Search for the cell housing the specified text and yield its [x, y] center coordinate. 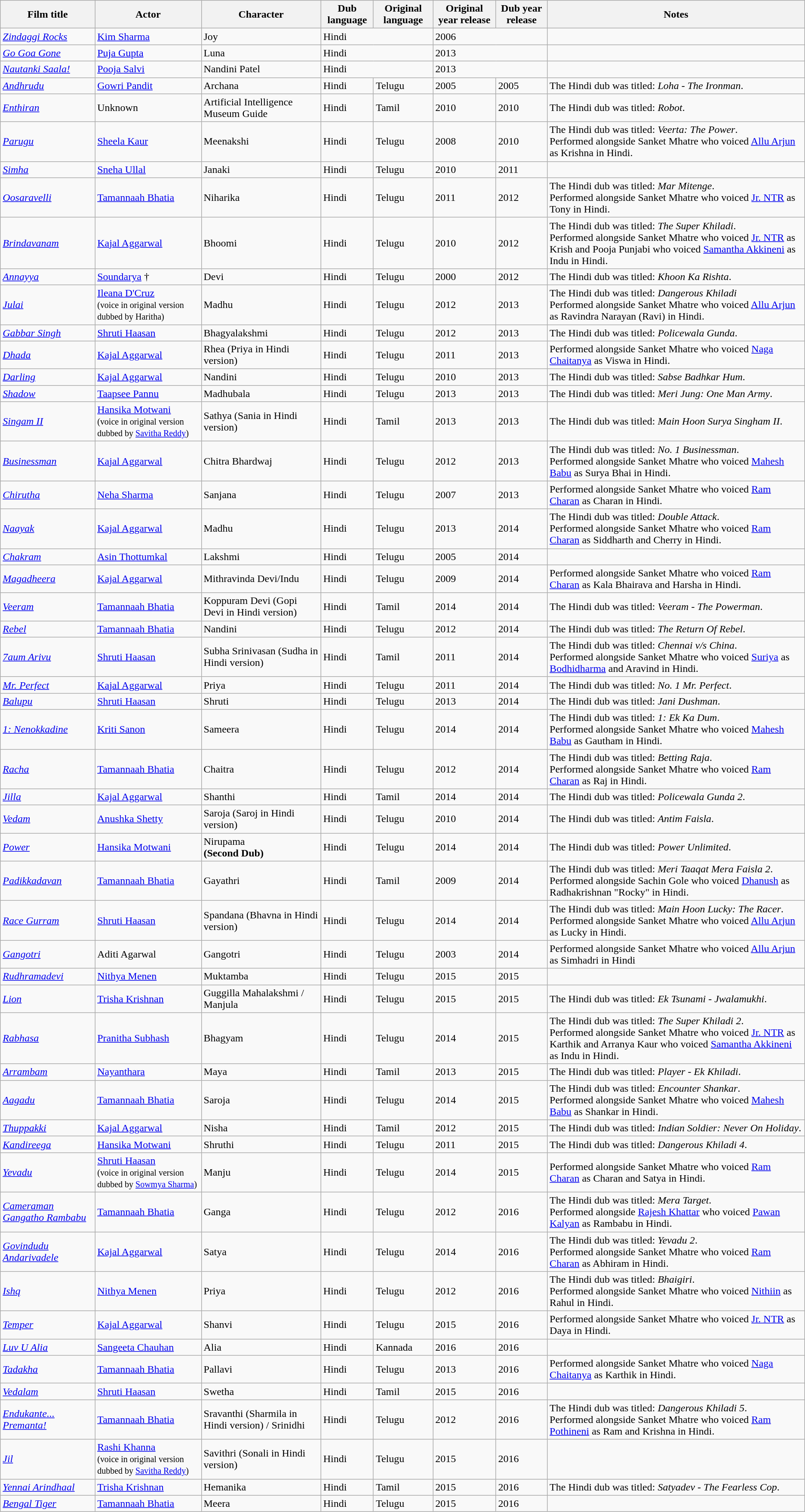
Tadakha [48, 1370]
Madhubala [261, 394]
Bhagyam [261, 1038]
Power [48, 847]
Guggilla Mahalakshmi / Manjula [261, 999]
Bhagyalakshmi [261, 333]
Performed alongside Sanket Mhatre who voiced Ram Charan as Charan and Satya in Hindi. [676, 1172]
Puja Gupta [148, 53]
Arrambam [48, 1072]
Ishq [48, 1291]
Ganga [261, 1212]
Simha [48, 169]
Sangeeta Chauhan [148, 1347]
The Hindi dub was titled: Mar Mitenge.Performed alongside Sanket Mhatre who voiced Jr. NTR as Tony in Hindi. [676, 197]
Shruti Haasan(voice in original version dubbed by Sowmya Sharma) [148, 1172]
Joy [261, 37]
Aditi Agarwal [148, 954]
2008 [464, 142]
Sathya (Sania in Hindi version) [261, 422]
Anushka Shetty [148, 819]
Gabbar Singh [48, 333]
Singam II [48, 422]
Swetha [261, 1392]
Luna [261, 53]
Character [261, 15]
Ileana D'Cruz(voice in original version dubbed by Haritha) [148, 305]
Taapsee Pannu [148, 394]
7aum Arivu [48, 657]
The Hindi dub was titled: Robot. [676, 108]
Yennai Arindhaal [48, 1487]
1: Nenokkadine [48, 729]
Sravanthi (Sharmila in Hindi version) / Srinidhi [261, 1420]
Subha Srinivasan (Sudha in Hindi version) [261, 657]
2006 [490, 37]
Nayanthara [148, 1072]
Nandini Patel [261, 69]
The Hindi dub was titled: Power Unlimited. [676, 847]
Enthiran [48, 108]
Alia [261, 1347]
Chirutha [48, 495]
Manju [261, 1172]
Mithravinda Devi/Indu [261, 579]
Devi [261, 277]
The Hindi dub was titled: Chennai v/s China.Performed alongside Sanket Mhatre who voiced Suriya as Bodhidharma and Aravind in Hindi. [676, 657]
Darling [48, 377]
Chitra Bhardwaj [261, 461]
Lion [48, 999]
Nirupama(Second Dub) [261, 847]
Saroja (Saroj in Hindi version) [261, 819]
Rashi Khanna(voice in original version dubbed by Savitha Reddy) [148, 1459]
Oosaravelli [48, 197]
Performed alongside Sanket Mhatre who voiced Naga Chaitanya as Viswa in Hindi. [676, 355]
The Hindi dub was titled: Main Hoon Surya Singham II. [676, 422]
The Hindi dub was titled: Satyadev - The Fearless Cop. [676, 1487]
Kriti Sanon [148, 729]
Vedalam [48, 1392]
Thuppakki [48, 1128]
Govindudu Andarivadele [48, 1252]
Kandireega [48, 1144]
Niharika [261, 197]
Unknown [148, 108]
Naayak [48, 529]
Racha [48, 769]
The Hindi dub was titled: Khoon Ka Rishta. [676, 277]
The Hindi dub was titled: No. 1 Mr. Perfect. [676, 685]
Meera [261, 1503]
Pallavi [261, 1370]
Nisha [261, 1128]
Maya [261, 1072]
Artificial Intelligence Museum Guide [261, 108]
Shadow [48, 394]
The Hindi dub was titled: Meri Taaqat Mera Faisla 2.Performed alongside Sachin Gole who voiced Dhanush as Radhakrishnan "Rocky" in Hindi. [676, 881]
Andhrudu [48, 86]
Balupu [48, 701]
Performed alongside Sanket Mhatre who voiced Ram Charan as Charan in Hindi. [676, 495]
The Hindi dub was titled: Policewala Gunda. [676, 333]
Dub language [347, 15]
Muktamba [261, 976]
The Hindi dub was titled: Antim Faisla. [676, 819]
Spandana (Bhavna in Hindi version) [261, 921]
Jil [48, 1459]
Janaki [261, 169]
Parugu [48, 142]
The Hindi dub was titled: Veeram - The Powerman. [676, 607]
Saroja [261, 1100]
Shanvi [261, 1325]
Bengal Tiger [48, 1503]
Kannada [403, 1347]
The Hindi dub was titled: Jani Dushman. [676, 701]
Jilla [48, 797]
The Hindi dub was titled: 1: Ek Ka Dum.Performed alongside Sanket Mhatre who voiced Mahesh Babu as Gautham in Hindi. [676, 729]
The Hindi dub was titled: The Return Of Rebel. [676, 629]
Julai [48, 305]
Original language [403, 15]
Rebel [48, 629]
Chaitra [261, 769]
Original year release [464, 15]
The Hindi dub was titled: Encounter Shankar.Performed alongside Sanket Mhatre who voiced Mahesh Babu as Shankar in Hindi. [676, 1100]
Zindaggi Rocks [48, 37]
Magadheera [48, 579]
2003 [464, 954]
Businessman [48, 461]
Go Goa Gone [48, 53]
Performed alongside Sanket Mhatre who voiced Ram Charan as Kala Bhairava and Harsha in Hindi. [676, 579]
Performed alongside Sanket Mhatre who voiced Naga Chaitanya as Karthik in Hindi. [676, 1370]
2000 [464, 277]
Lakshmi [261, 557]
Rudhramadevi [48, 976]
Sheela Kaur [148, 142]
The Hindi dub was titled: Mera Target. Performed alongside Rajesh Khattar who voiced Pawan Kalyan as Rambabu in Hindi. [676, 1212]
Aagadu [48, 1100]
Hemanika [261, 1487]
Nautanki Saala! [48, 69]
The Hindi dub was titled: Policewala Gunda 2. [676, 797]
Notes [676, 15]
Sanjana [261, 495]
The Hindi dub was titled: Ek Tsunami - Jwalamukhi. [676, 999]
The Hindi dub was titled: Player - Ek Khiladi. [676, 1072]
Vedam [48, 819]
The Hindi dub was titled: Sabse Badhkar Hum. [676, 377]
The Hindi dub was titled: Double Attack.Performed alongside Sanket Mhatre who voiced Ram Charan as Siddharth and Cherry in Hindi. [676, 529]
Pranitha Subhash [148, 1038]
2007 [464, 495]
Sneha Ullal [148, 169]
Dub year release [522, 15]
Hansika Motwani(voice in original version dubbed by Savitha Reddy) [148, 422]
Satya [261, 1252]
The Hindi dub was titled: No. 1 Businessman.Performed alongside Sanket Mhatre who voiced Mahesh Babu as Surya Bhai in Hindi. [676, 461]
Chakram [48, 557]
Kim Sharma [148, 37]
Annayya [48, 277]
Mr. Perfect [48, 685]
Archana [261, 86]
Film title [48, 15]
Meenakshi [261, 142]
Rabhasa [48, 1038]
Shruti [261, 701]
The Hindi dub was titled: Bhaigiri.Performed alongside Sanket Mhatre who voiced Nithiin as Rahul in Hindi. [676, 1291]
Actor [148, 15]
Gayathri [261, 881]
The Hindi dub was titled: Yevadu 2.Performed alongside Sanket Mhatre who voiced Ram Charan as Abhiram in Hindi. [676, 1252]
Neha Sharma [148, 495]
Luv U Alia [48, 1347]
The Hindi dub was titled: Dangerous Khiladi 5.Performed alongside Sanket Mhatre who voiced Ram Pothineni as Ram and Krishna in Hindi. [676, 1420]
Veeram [48, 607]
Rhea (Priya in Hindi version) [261, 355]
Cameraman Gangatho Rambabu [48, 1212]
The Hindi dub was titled: Veerta: The Power.Performed alongside Sanket Mhatre who voiced Allu Arjun as Krishna in Hindi. [676, 142]
Pooja Salvi [148, 69]
Sameera [261, 729]
Koppuram Devi (Gopi Devi in Hindi version) [261, 607]
The Hindi dub was titled: Meri Jung: One Man Army. [676, 394]
Performed alongside Sanket Mhatre who voiced Jr. NTR as Daya in Hindi. [676, 1325]
Temper [48, 1325]
Race Gurram [48, 921]
Shanthi [261, 797]
The Hindi dub was titled: Indian Soldier: Never On Holiday. [676, 1128]
The Hindi dub was titled: Loha - The Ironman. [676, 86]
The Hindi dub was titled: Dangerous Khiladi 4. [676, 1144]
Bhoomi [261, 243]
Savithri (Sonali in Hindi version) [261, 1459]
Asin Thottumkal [148, 557]
Gowri Pandit [148, 86]
Performed alongside Sanket Mhatre who voiced Allu Arjun as Simhadri in Hindi [676, 954]
Shruthi [261, 1144]
The Hindi dub was titled: Betting Raja.Performed alongside Sanket Mhatre who voiced Ram Charan as Raj in Hindi. [676, 769]
Endukante... Premanta! [48, 1420]
Yevadu [48, 1172]
Brindavanam [48, 243]
The Hindi dub was titled: Main Hoon Lucky: The Racer.Performed alongside Sanket Mhatre who voiced Allu Arjun as Lucky in Hindi. [676, 921]
Dhada [48, 355]
The Hindi dub was titled: Dangerous KhiladiPerformed alongside Sanket Mhatre who voiced Allu Arjun as Ravindra Narayan (Ravi) in Hindi. [676, 305]
Soundarya † [148, 277]
Padikkadavan [48, 881]
